Extract the [x, y] coordinate from the center of the cell holding the provided text.  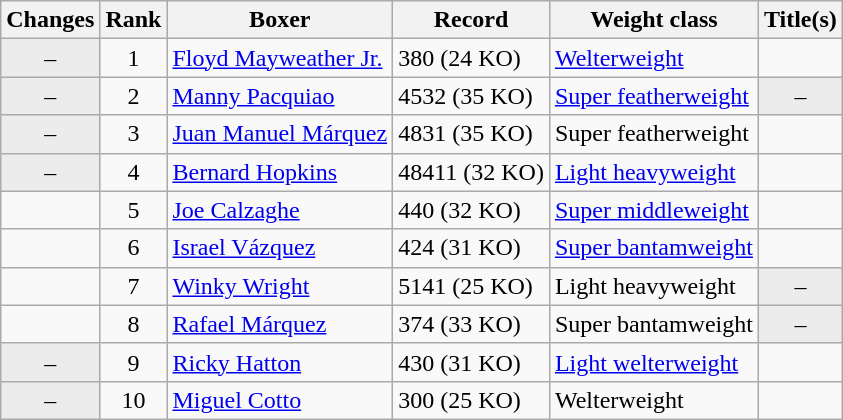
Bernard Hopkins [280, 172]
430 (31 KO) [472, 362]
Manny Pacquiao [280, 96]
Floyd Mayweather Jr. [280, 58]
300 (25 KO) [472, 400]
Changes [50, 20]
Rafael Márquez [280, 324]
3 [134, 134]
5141 (25 KO) [472, 286]
10 [134, 400]
9 [134, 362]
6 [134, 248]
7 [134, 286]
Miguel Cotto [280, 400]
Title(s) [800, 20]
48411 (32 KO) [472, 172]
5 [134, 210]
Israel Vázquez [280, 248]
374 (33 KO) [472, 324]
Juan Manuel Márquez [280, 134]
4831 (35 KO) [472, 134]
4 [134, 172]
Ricky Hatton [280, 362]
380 (24 KO) [472, 58]
Boxer [280, 20]
424 (31 KO) [472, 248]
Super middleweight [654, 210]
8 [134, 324]
1 [134, 58]
440 (32 KO) [472, 210]
Joe Calzaghe [280, 210]
Winky Wright [280, 286]
4532 (35 KO) [472, 96]
Light welterweight [654, 362]
Weight class [654, 20]
2 [134, 96]
Record [472, 20]
Rank [134, 20]
